Identify which cell holds the provided text, then report its (x, y) central coordinate. 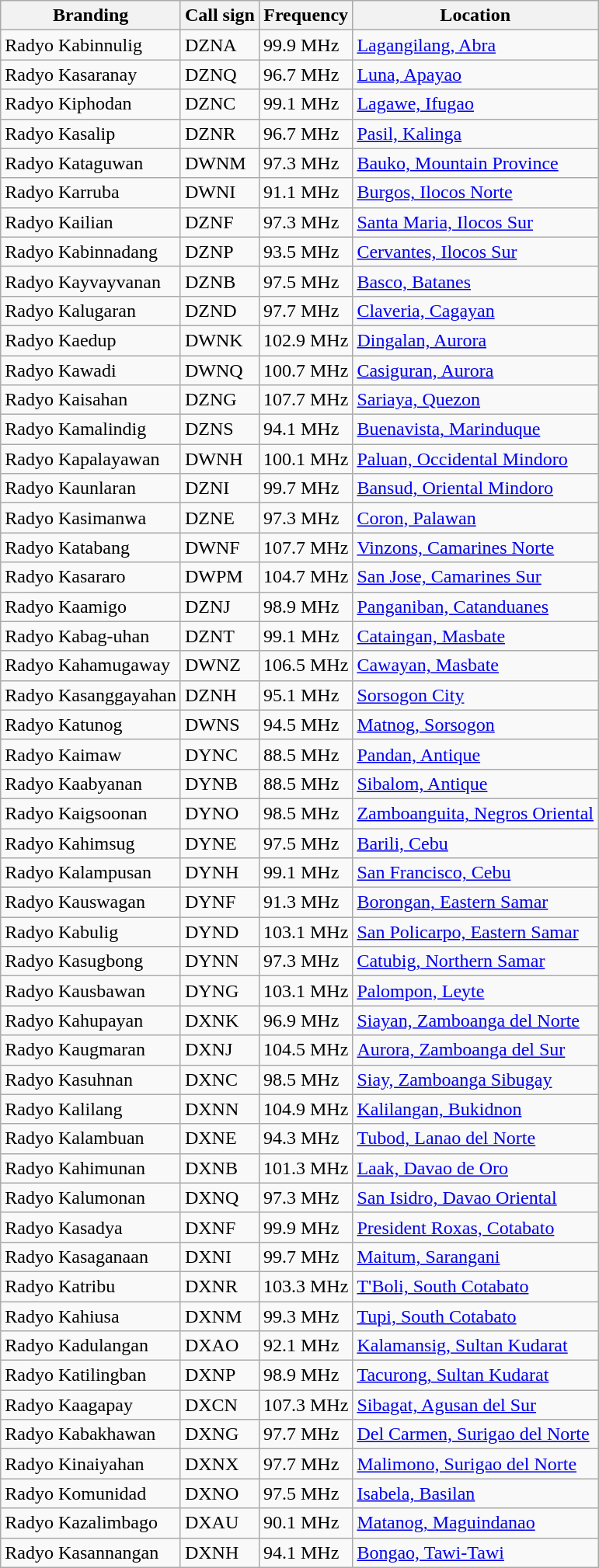
Luna, Apayao (475, 75)
99.3 MHz (305, 1316)
DYNB (219, 784)
DZNC (219, 104)
Call sign (219, 16)
Radyo Kawadi (91, 370)
100.7 MHz (305, 370)
DXCN (219, 1405)
96.9 MHz (305, 1020)
Panganiban, Catanduanes (475, 607)
DXNE (219, 1139)
Kalamansig, Sultan Kudarat (475, 1346)
DYNC (219, 754)
Burgos, Ilocos Norte (475, 193)
Radyo Katabang (91, 548)
DYND (219, 932)
Radyo Kaigsoonan (91, 813)
Sariaya, Quezon (475, 400)
Matnog, Sorsogon (475, 725)
Radyo Kiphodan (91, 104)
95.1 MHz (305, 695)
DZNB (219, 281)
Radyo Kaunlaran (91, 488)
DXNQ (219, 1198)
94.3 MHz (305, 1139)
Radyo Kasannangan (91, 1552)
Siayan, Zamboanga del Norte (475, 1020)
DWNS (219, 725)
DYNE (219, 843)
Radyo Kabinnulig (91, 45)
DZNR (219, 134)
Radyo Kasaranay (91, 75)
Radyo Kalugaran (91, 311)
Paluan, Occidental Mindoro (475, 459)
103.3 MHz (305, 1286)
DXNH (219, 1552)
Radyo Kalilang (91, 1109)
Branding (91, 16)
DWNM (219, 163)
Catubig, Northern Samar (475, 961)
Laak, Davao de Oro (475, 1168)
DXNC (219, 1080)
DYNN (219, 961)
Radyo Kabulig (91, 932)
Bongao, Tawi-Tawi (475, 1552)
Siay, Zamboanga Sibugay (475, 1080)
DZNT (219, 636)
San Francisco, Cebu (475, 873)
Radyo Kausbawan (91, 991)
Radyo Kaedup (91, 340)
Radyo Katunog (91, 725)
DXNP (219, 1375)
Radyo Kasugbong (91, 961)
Radyo Kaisahan (91, 400)
Bauko, Mountain Province (475, 163)
Radyo Kalumonan (91, 1198)
Radyo Kaamigo (91, 607)
Radyo Kataguwan (91, 163)
DXNJ (219, 1050)
Radyo Kahimunan (91, 1168)
DXNM (219, 1316)
93.5 MHz (305, 252)
104.5 MHz (305, 1050)
DWNH (219, 459)
DXNN (219, 1109)
Tupi, South Cotabato (475, 1316)
Dingalan, Aurora (475, 340)
Radyo Kadulangan (91, 1346)
106.5 MHz (305, 666)
DYNH (219, 873)
DXNI (219, 1257)
101.3 MHz (305, 1168)
Radyo Kabag-uhan (91, 636)
Borongan, Eastern Samar (475, 902)
92.1 MHz (305, 1346)
DYNF (219, 902)
San Jose, Camarines Sur (475, 577)
Radyo Kabinnadang (91, 252)
Isabela, Basilan (475, 1493)
Radyo Kasimanwa (91, 518)
Radyo Kabakhawan (91, 1434)
Kalilangan, Bukidnon (475, 1109)
Radyo Kazalimbago (91, 1523)
Radyo Kamalindig (91, 429)
DZNH (219, 695)
Radyo Kaimaw (91, 754)
DWNQ (219, 370)
DXNX (219, 1464)
Radyo Kahiusa (91, 1316)
DZNI (219, 488)
Lagangilang, Abra (475, 45)
Bansud, Oriental Mindoro (475, 488)
91.1 MHz (305, 193)
Pasil, Kalinga (475, 134)
DXAO (219, 1346)
DZND (219, 311)
DZNS (219, 429)
Radyo Kailian (91, 222)
Barili, Cebu (475, 843)
Cawayan, Masbate (475, 666)
Radyo Kauswagan (91, 902)
DYNG (219, 991)
DZNE (219, 518)
DWPM (219, 577)
Radyo Kasararo (91, 577)
Palompon, Leyte (475, 991)
DZNF (219, 222)
DWNK (219, 340)
Radyo Katilingban (91, 1375)
Del Carmen, Surigao del Norte (475, 1434)
104.9 MHz (305, 1109)
Pandan, Antique (475, 754)
Buenavista, Marinduque (475, 429)
Lagawe, Ifugao (475, 104)
Location (475, 16)
DXNK (219, 1020)
Radyo Kasaganaan (91, 1257)
Santa Maria, Ilocos Sur (475, 222)
DWNZ (219, 666)
Radyo Kasanggayahan (91, 695)
Radyo Kaugmaran (91, 1050)
DZNP (219, 252)
100.1 MHz (305, 459)
DZNJ (219, 607)
Radyo Karruba (91, 193)
DZNG (219, 400)
Sorsogon City (475, 695)
Radyo Komunidad (91, 1493)
Radyo Kasalip (91, 134)
DXNR (219, 1286)
Claveria, Cagayan (475, 311)
Casiguran, Aurora (475, 370)
Radyo Kayvayvanan (91, 281)
91.3 MHz (305, 902)
107.3 MHz (305, 1405)
Malimono, Surigao del Norte (475, 1464)
Radyo Kapalayawan (91, 459)
Frequency (305, 16)
T'Boli, South Cotabato (475, 1286)
Radyo Katribu (91, 1286)
Maitum, Sarangani (475, 1257)
Matanog, Maguindanao (475, 1523)
Radyo Kinaiyahan (91, 1464)
Radyo Kaabyanan (91, 784)
Cervantes, Ilocos Sur (475, 252)
Sibagat, Agusan del Sur (475, 1405)
President Roxas, Cotabato (475, 1227)
Tacurong, Sultan Kudarat (475, 1375)
Radyo Kaagapay (91, 1405)
San Policarpo, Eastern Samar (475, 932)
Aurora, Zamboanga del Sur (475, 1050)
94.5 MHz (305, 725)
Cataingan, Masbate (475, 636)
DWNF (219, 548)
Basco, Batanes (475, 281)
DYNO (219, 813)
Zamboanguita, Negros Oriental (475, 813)
104.7 MHz (305, 577)
DXNF (219, 1227)
DXAU (219, 1523)
Coron, Palawan (475, 518)
Radyo Kasadya (91, 1227)
Radyo Kalambuan (91, 1139)
DXNB (219, 1168)
DXNO (219, 1493)
DXNG (219, 1434)
San Isidro, Davao Oriental (475, 1198)
Vinzons, Camarines Norte (475, 548)
Tubod, Lanao del Norte (475, 1139)
90.1 MHz (305, 1523)
Radyo Kalampusan (91, 873)
Radyo Kahimsug (91, 843)
DWNI (219, 193)
Radyo Kahamugaway (91, 666)
DZNQ (219, 75)
Radyo Kasuhnan (91, 1080)
Sibalom, Antique (475, 784)
DZNA (219, 45)
Radyo Kahupayan (91, 1020)
102.9 MHz (305, 340)
